Provide the [x, y] coordinate of the cell's center where the given text is located.  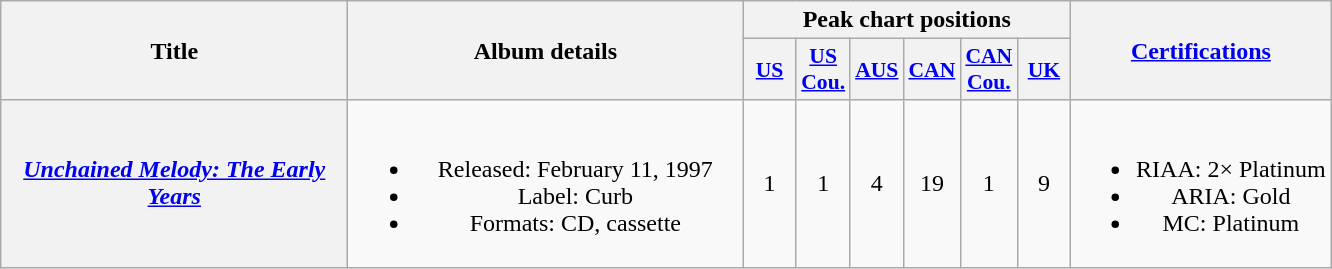
CAN [932, 70]
CANCou. [988, 70]
Album details [546, 50]
Title [174, 50]
Released: February 11, 1997Label: CurbFormats: CD, cassette [546, 184]
Unchained Melody: The Early Years [174, 184]
Peak chart positions [907, 20]
AUS [876, 70]
19 [932, 184]
9 [1044, 184]
4 [876, 184]
Certifications [1202, 50]
USCou. [823, 70]
US [770, 70]
UK [1044, 70]
RIAA: 2× PlatinumARIA: GoldMC: Platinum [1202, 184]
